Search for the cell housing the specified text and yield its [x, y] center coordinate. 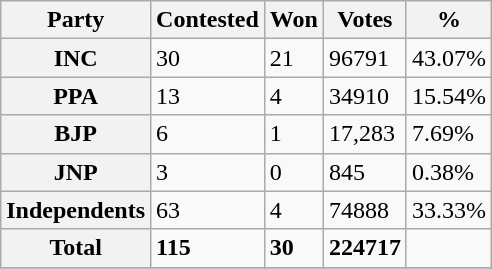
0 [294, 172]
15.54% [448, 96]
Contested [208, 20]
BJP [76, 134]
0.38% [448, 172]
Independents [76, 210]
96791 [364, 58]
7.69% [448, 134]
Total [76, 248]
Party [76, 20]
34910 [364, 96]
JNP [76, 172]
Won [294, 20]
17,283 [364, 134]
Votes [364, 20]
INC [76, 58]
21 [294, 58]
43.07% [448, 58]
33.33% [448, 210]
224717 [364, 248]
3 [208, 172]
% [448, 20]
845 [364, 172]
1 [294, 134]
115 [208, 248]
PPA [76, 96]
6 [208, 134]
13 [208, 96]
63 [208, 210]
74888 [364, 210]
